Identify which cell holds the provided text, then report its (X, Y) central coordinate. 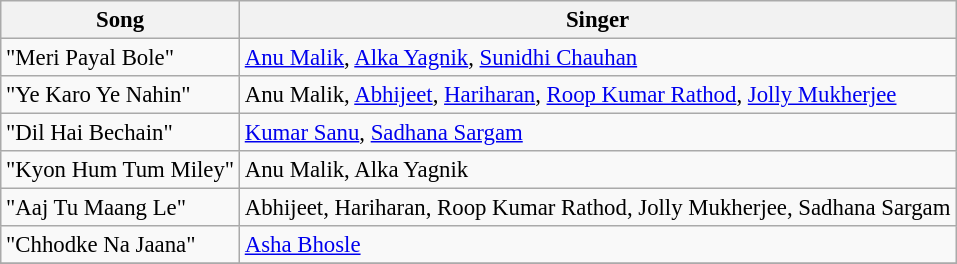
"Dil Hai Bechain" (120, 133)
Anu Malik, Alka Yagnik (597, 170)
"Meri Payal Bole" (120, 58)
Anu Malik, Alka Yagnik, Sunidhi Chauhan (597, 58)
Anu Malik, Abhijeet, Hariharan, Roop Kumar Rathod, Jolly Mukherjee (597, 95)
Singer (597, 20)
"Chhodke Na Jaana" (120, 245)
Kumar Sanu, Sadhana Sargam (597, 133)
Asha Bhosle (597, 245)
"Aaj Tu Maang Le" (120, 208)
Song (120, 20)
Abhijeet, Hariharan, Roop Kumar Rathod, Jolly Mukherjee, Sadhana Sargam (597, 208)
"Kyon Hum Tum Miley" (120, 170)
"Ye Karo Ye Nahin" (120, 95)
